Identify which cell holds the provided text, then report its [x, y] central coordinate. 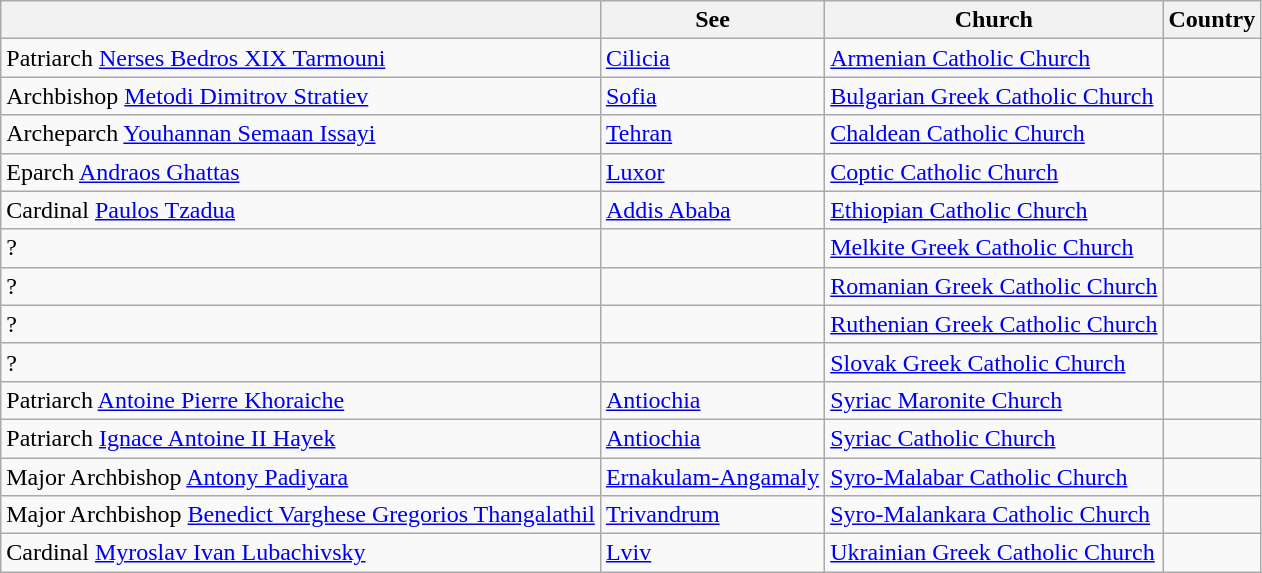
Syro-Malabar Catholic Church [994, 477]
Cilicia [712, 58]
Ethiopian Catholic Church [994, 210]
Country [1212, 20]
Cardinal Paulos Tzadua [301, 210]
Ernakulam-Angamaly [712, 477]
See [712, 20]
Melkite Greek Catholic Church [994, 248]
Patriarch Antoine Pierre Khoraiche [301, 400]
Coptic Catholic Church [994, 172]
Archbishop Metodi Dimitrov Stratiev [301, 96]
Ruthenian Greek Catholic Church [994, 324]
Major Archbishop Antony Padiyara [301, 477]
Chaldean Catholic Church [994, 134]
Armenian Catholic Church [994, 58]
Syro-Malankara Catholic Church [994, 515]
Lviv [712, 553]
Sofia [712, 96]
Ukrainian Greek Catholic Church [994, 553]
Eparch Andraos Ghattas [301, 172]
Patriarch Ignace Antoine II Hayek [301, 438]
Syriac Maronite Church [994, 400]
Bulgarian Greek Catholic Church [994, 96]
Romanian Greek Catholic Church [994, 286]
Church [994, 20]
Patriarch Nerses Bedros XIX Tarmouni [301, 58]
Cardinal Myroslav Ivan Lubachivsky [301, 553]
Tehran [712, 134]
Addis Ababa [712, 210]
Syriac Catholic Church [994, 438]
Trivandrum [712, 515]
Archeparch Youhannan Semaan Issayi [301, 134]
Major Archbishop Benedict Varghese Gregorios Thangalathil [301, 515]
Luxor [712, 172]
Slovak Greek Catholic Church [994, 362]
